Pinpoint the cell where the given text exists, returning its (X, Y) midpoint coordinate. 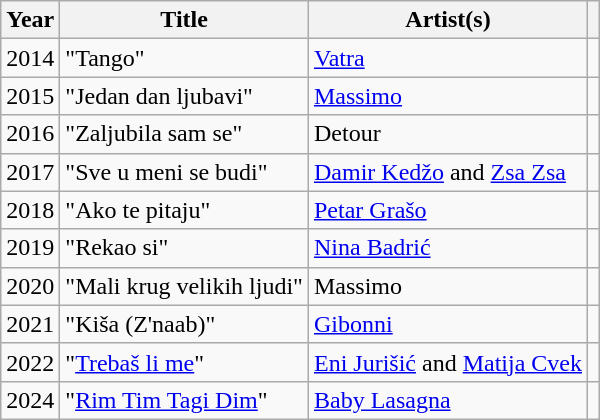
2017 (30, 172)
"Jedan dan ljubavi" (184, 96)
Vatra (448, 58)
Nina Badrić (448, 248)
"Kiša (Z'naab)" (184, 324)
2014 (30, 58)
"Rekao si" (184, 248)
Artist(s) (448, 20)
Title (184, 20)
2019 (30, 248)
"Sve u meni se budi" (184, 172)
"Trebaš li me" (184, 362)
"Ako te pitaju" (184, 210)
Petar Grašo (448, 210)
"Zaljubila sam se" (184, 134)
2016 (30, 134)
"Tango" (184, 58)
"Mali krug velikih ljudi" (184, 286)
2018 (30, 210)
Eni Jurišić and Matija Cvek (448, 362)
Gibonni (448, 324)
Damir Kedžo and Zsa Zsa (448, 172)
"Rim Tim Tagi Dim" (184, 400)
2024 (30, 400)
2022 (30, 362)
2021 (30, 324)
Baby Lasagna (448, 400)
Year (30, 20)
2020 (30, 286)
Detour (448, 134)
2015 (30, 96)
